Return [X, Y] of the center of cell containing provided text 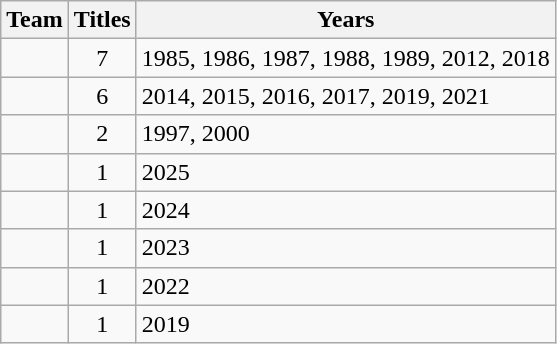
7 [102, 58]
2024 [346, 210]
2022 [346, 286]
2014, 2015, 2016, 2017, 2019, 2021 [346, 96]
1997, 2000 [346, 134]
2 [102, 134]
2023 [346, 248]
Titles [102, 20]
Years [346, 20]
1985, 1986, 1987, 1988, 1989, 2012, 2018 [346, 58]
2019 [346, 324]
2025 [346, 172]
6 [102, 96]
Team [35, 20]
